Provide the (X, Y) coordinate of the cell's center where the given text is located.  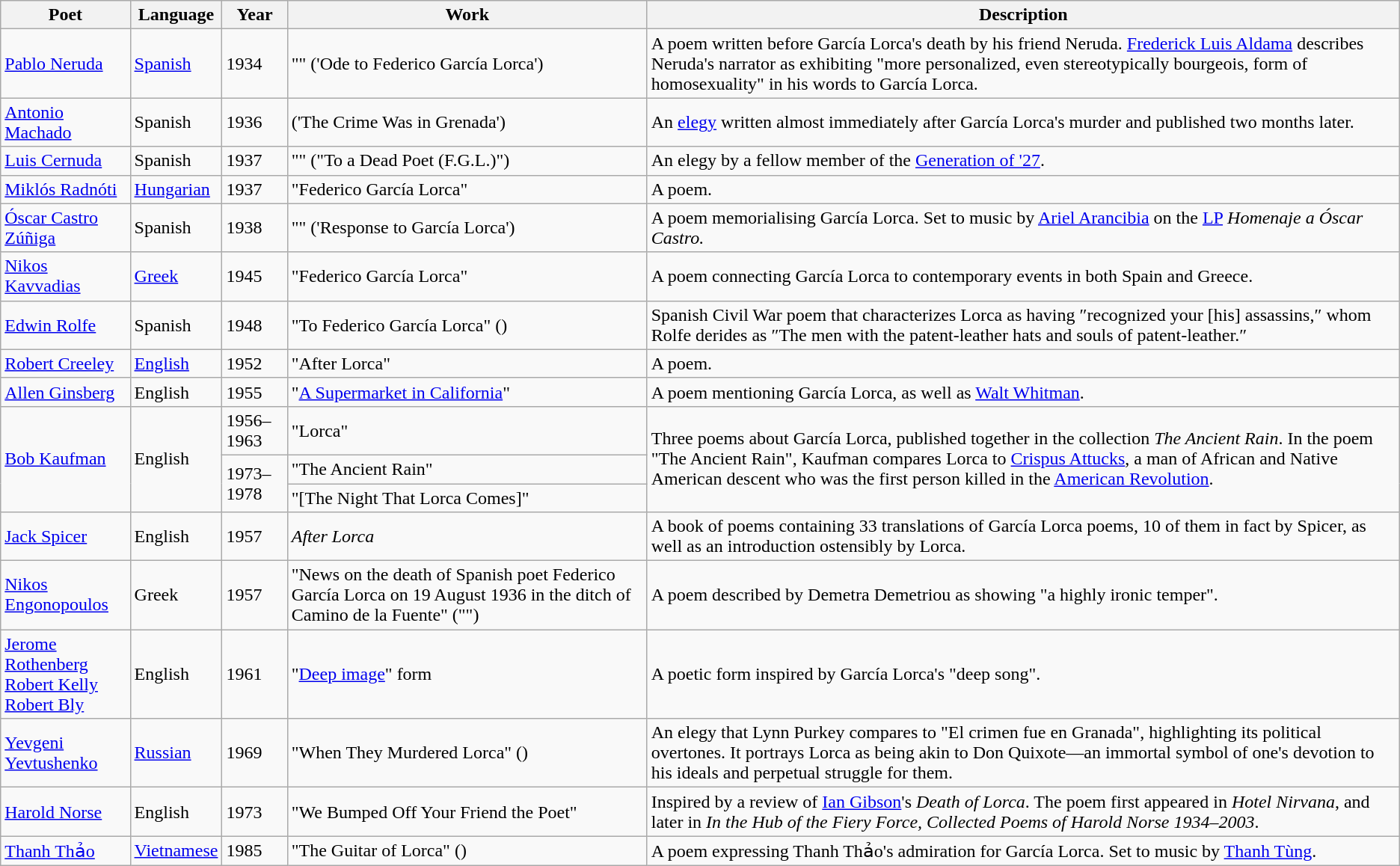
Vietnamese (176, 851)
1969 (254, 753)
A poetic form inspired by García Lorca's "deep song". (1023, 675)
Edwin Rolfe (66, 325)
Hungarian (176, 189)
A poem expressing Thanh Thảo's admiration for García Lorca. Set to music by Thanh Tùng. (1023, 851)
Thanh Thảo (66, 851)
1973 (254, 812)
Pablo Neruda (66, 64)
"The Ancient Rain" (467, 469)
"When They Murdered Lorca" () (467, 753)
1956–1963 (254, 431)
A poem connecting García Lorca to contemporary events in both Spain and Greece. (1023, 277)
Nikos Engonopoulos (66, 595)
"" ('Response to García Lorca') (467, 227)
1934 (254, 64)
"After Lorca" (467, 363)
Language (176, 15)
A poem memorialising García Lorca. Set to music by Ariel Arancibia on the LP Homenaje a Óscar Castro. (1023, 227)
Poet (66, 15)
Bob Kaufman (66, 459)
Harold Norse (66, 812)
Robert Creeley (66, 363)
A poem mentioning García Lorca, as well as Walt Whitman. (1023, 392)
1955 (254, 392)
Allen Ginsberg (66, 392)
A poem described by Demetra Demetriou as showing "a highly ironic temper". (1023, 595)
"Deep image" form (467, 675)
Yevgeni Yevtushenko (66, 753)
Description (1023, 15)
After Lorca (467, 537)
1948 (254, 325)
"" ('Ode to Federico García Lorca') (467, 64)
('The Crime Was in Grenada') (467, 123)
"Lorca" (467, 431)
Nikos Kavvadias (66, 277)
"To Federico García Lorca" () (467, 325)
1973–1978 (254, 483)
"[The Night That Lorca Comes]" (467, 497)
A book of poems containing 33 translations of García Lorca poems, 10 of them in fact by Spicer, as well as an introduction ostensibly by Lorca. (1023, 537)
"The Guitar of Lorca" () (467, 851)
1985 (254, 851)
"We Bumped Off Your Friend the Poet" (467, 812)
1952 (254, 363)
Miklós Radnóti (66, 189)
An elegy written almost immediately after García Lorca's murder and published two months later. (1023, 123)
1936 (254, 123)
Jerome RothenbergRobert KellyRobert Bly (66, 675)
Óscar Castro Zúñiga (66, 227)
Luis Cernuda (66, 161)
"News on the death of Spanish poet Federico García Lorca on 19 August 1936 in the ditch of Camino de la Fuente" ("") (467, 595)
1945 (254, 277)
Work (467, 15)
"A Supermarket in California" (467, 392)
1938 (254, 227)
1961 (254, 675)
"" ("To a Dead Poet (F.G.L.)") (467, 161)
Year (254, 15)
Russian (176, 753)
An elegy by a fellow member of the Generation of '27. (1023, 161)
Antonio Machado (66, 123)
Jack Spicer (66, 537)
